Identify which cell holds the provided text, then report its (x, y) central coordinate. 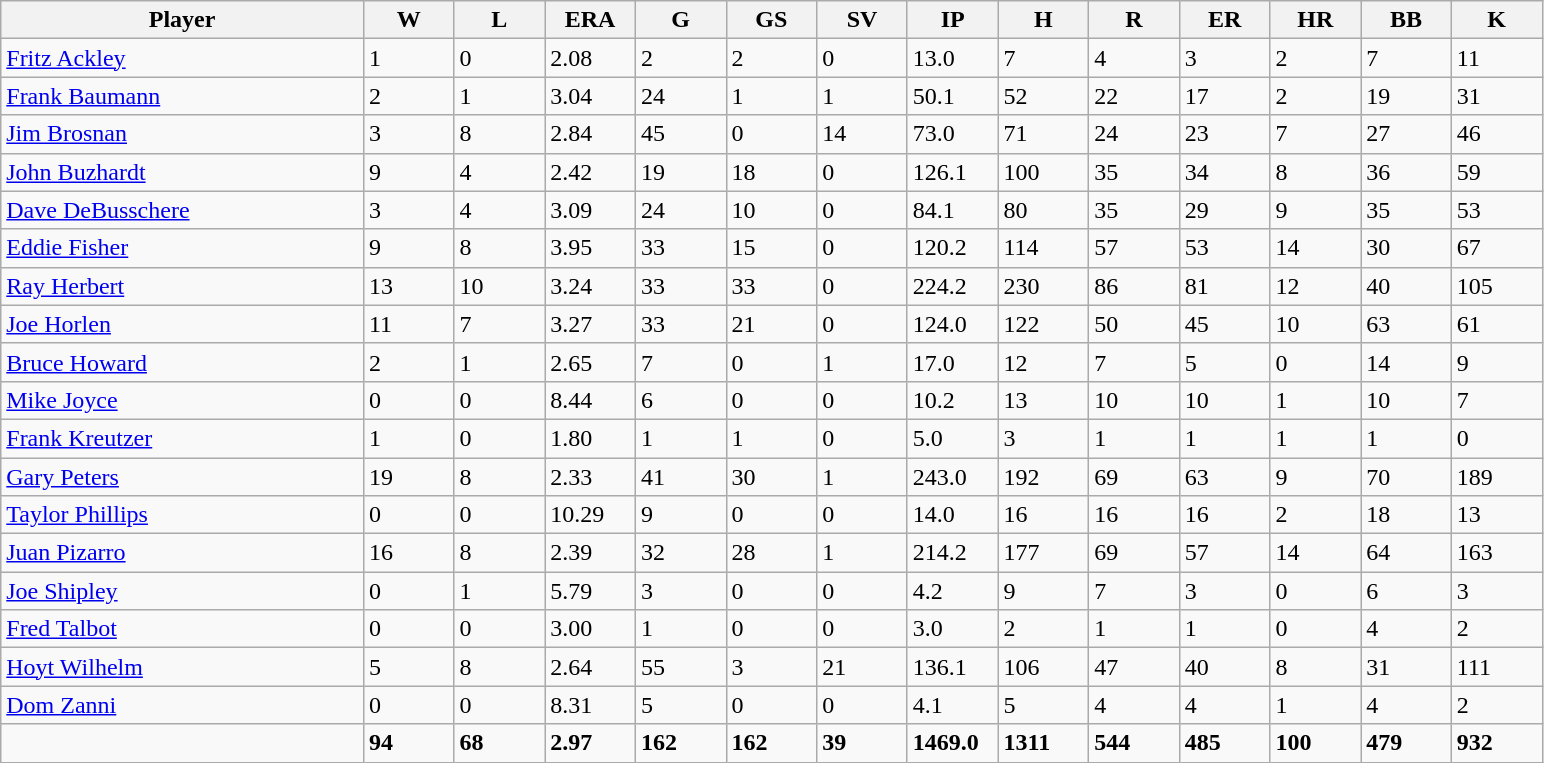
46 (1496, 134)
136.1 (952, 667)
177 (1044, 553)
55 (680, 667)
122 (1044, 324)
3.24 (590, 286)
50 (1134, 324)
Player (182, 20)
1311 (1044, 743)
8.44 (590, 400)
3.0 (952, 629)
17.0 (952, 362)
4.2 (952, 591)
10.29 (590, 515)
243.0 (952, 477)
K (1496, 20)
485 (1224, 743)
4.1 (952, 705)
52 (1044, 96)
106 (1044, 667)
Hoyt Wilhelm (182, 667)
Frank Kreutzer (182, 438)
3.95 (590, 248)
Dave DeBusschere (182, 210)
29 (1224, 210)
Eddie Fisher (182, 248)
67 (1496, 248)
73.0 (952, 134)
34 (1224, 172)
105 (1496, 286)
61 (1496, 324)
Jim Brosnan (182, 134)
120.2 (952, 248)
2.84 (590, 134)
70 (1406, 477)
71 (1044, 134)
8.31 (590, 705)
2.08 (590, 58)
86 (1134, 286)
HR (1316, 20)
Mike Joyce (182, 400)
50.1 (952, 96)
13.0 (952, 58)
32 (680, 553)
22 (1134, 96)
124.0 (952, 324)
68 (500, 743)
Bruce Howard (182, 362)
Gary Peters (182, 477)
2.39 (590, 553)
192 (1044, 477)
17 (1224, 96)
BB (1406, 20)
Joe Shipley (182, 591)
ER (1224, 20)
GS (772, 20)
Dom Zanni (182, 705)
2.64 (590, 667)
R (1134, 20)
14.0 (952, 515)
80 (1044, 210)
230 (1044, 286)
Fritz Ackley (182, 58)
84.1 (952, 210)
23 (1224, 134)
5.79 (590, 591)
64 (1406, 553)
39 (862, 743)
Fred Talbot (182, 629)
36 (1406, 172)
126.1 (952, 172)
L (500, 20)
59 (1496, 172)
Taylor Phillips (182, 515)
41 (680, 477)
3.04 (590, 96)
163 (1496, 553)
3.27 (590, 324)
189 (1496, 477)
94 (408, 743)
47 (1134, 667)
Ray Herbert (182, 286)
2.42 (590, 172)
15 (772, 248)
5.0 (952, 438)
10.2 (952, 400)
479 (1406, 743)
2.33 (590, 477)
3.00 (590, 629)
224.2 (952, 286)
114 (1044, 248)
ERA (590, 20)
3.09 (590, 210)
932 (1496, 743)
W (408, 20)
Juan Pizarro (182, 553)
1469.0 (952, 743)
2.97 (590, 743)
214.2 (952, 553)
H (1044, 20)
John Buzhardt (182, 172)
111 (1496, 667)
2.65 (590, 362)
G (680, 20)
Joe Horlen (182, 324)
Frank Baumann (182, 96)
27 (1406, 134)
SV (862, 20)
IP (952, 20)
28 (772, 553)
1.80 (590, 438)
544 (1134, 743)
81 (1224, 286)
